Extract the (X, Y) coordinate from the center of the cell holding the provided text.  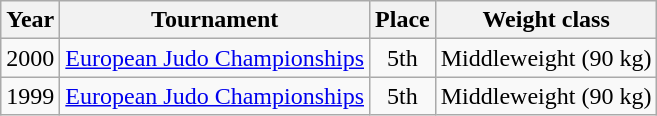
2000 (30, 58)
Weight class (546, 20)
Tournament (215, 20)
Place (403, 20)
Year (30, 20)
1999 (30, 96)
